For the text-containing cell, return its midpoint in (x, y) coordinate format. 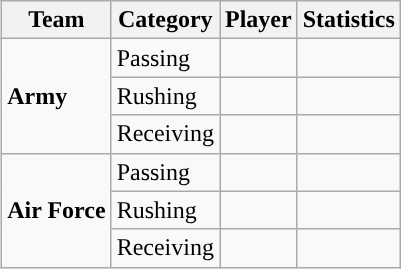
Player (259, 20)
Army (56, 96)
Team (56, 20)
Air Force (56, 210)
Statistics (348, 20)
Category (165, 20)
